From the cell containing the given text, extract its center point as [x, y] coordinate. 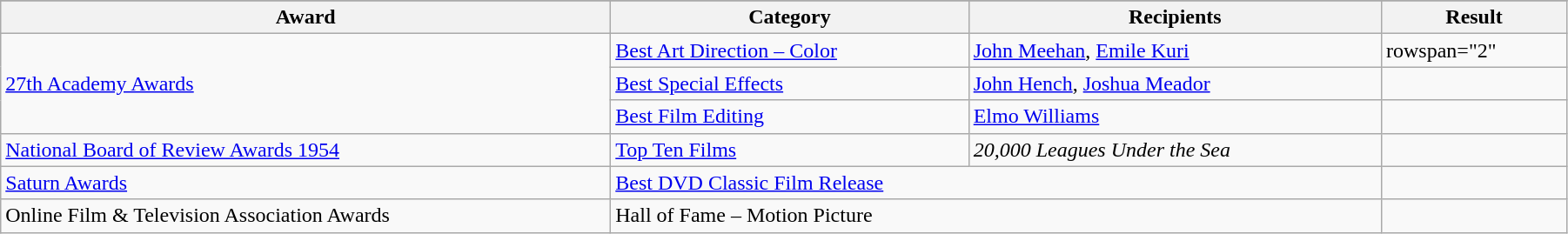
John Meehan, Emile Kuri [1175, 50]
Elmo Williams [1175, 117]
Best Film Editing [790, 117]
Hall of Fame – Motion Picture [996, 216]
Award [306, 17]
Saturn Awards [306, 183]
Online Film & Television Association Awards [306, 216]
Recipients [1175, 17]
rowspan="2" [1474, 50]
National Board of Review Awards 1954 [306, 150]
Best Special Effects [790, 84]
Best DVD Classic Film Release [996, 183]
20,000 Leagues Under the Sea [1175, 150]
John Hench, Joshua Meador [1175, 84]
27th Academy Awards [306, 84]
Best Art Direction – Color [790, 50]
Top Ten Films [790, 150]
Result [1474, 17]
Category [790, 17]
